Scan for the cell matching the given text and deliver its [x, y] coordinate at center. 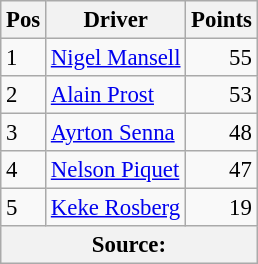
19 [222, 208]
Pos [24, 20]
Nigel Mansell [116, 58]
Points [222, 20]
3 [24, 133]
48 [222, 133]
1 [24, 58]
Driver [116, 20]
Source: [129, 245]
Alain Prost [116, 95]
47 [222, 170]
53 [222, 95]
4 [24, 170]
55 [222, 58]
5 [24, 208]
Keke Rosberg [116, 208]
Nelson Piquet [116, 170]
2 [24, 95]
Ayrton Senna [116, 133]
